For the text-containing cell, return its midpoint in (X, Y) coordinate format. 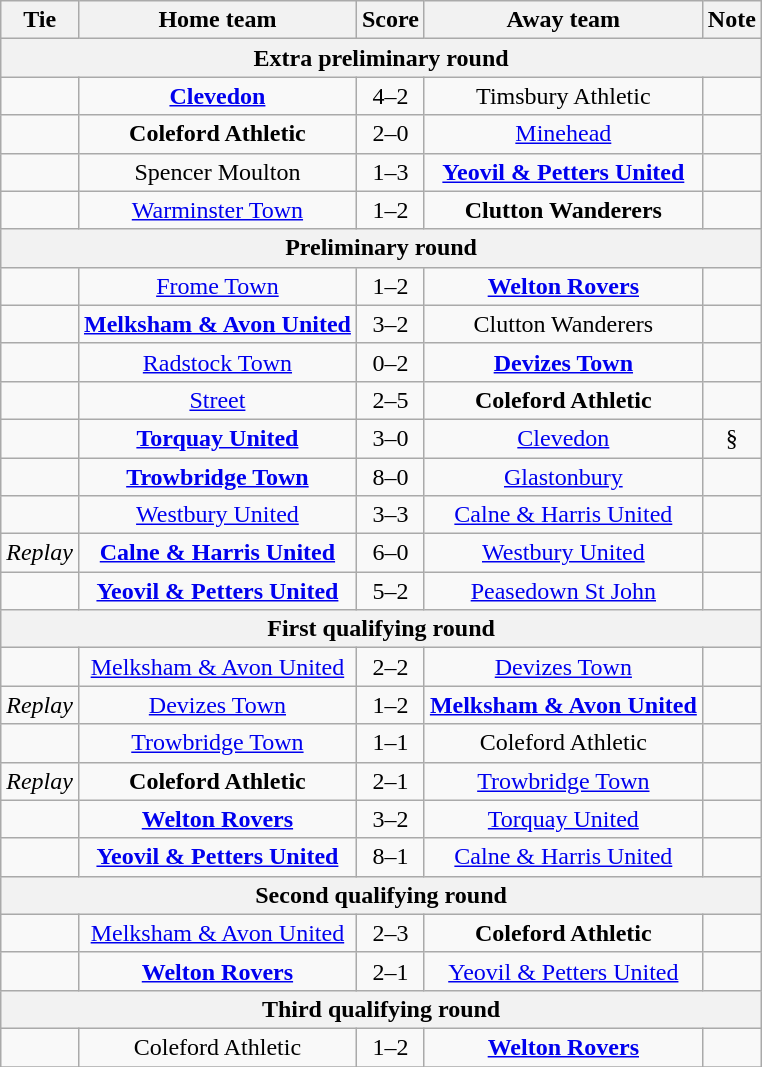
Timsbury Athletic (563, 96)
3–3 (390, 515)
§ (732, 438)
6–0 (390, 553)
Preliminary round (382, 248)
Third qualifying round (382, 1009)
Minehead (563, 134)
Warminster Town (217, 210)
5–2 (390, 591)
First qualifying round (382, 629)
Second qualifying round (382, 895)
8–1 (390, 857)
Frome Town (217, 286)
Note (732, 20)
0–2 (390, 362)
Glastonbury (563, 477)
1–3 (390, 172)
2–3 (390, 933)
Peasedown St John (563, 591)
Away team (563, 20)
1–1 (390, 743)
4–2 (390, 96)
3–0 (390, 438)
2–2 (390, 667)
2–0 (390, 134)
Extra preliminary round (382, 58)
2–5 (390, 400)
Tie (40, 20)
Radstock Town (217, 362)
Street (217, 400)
8–0 (390, 477)
Score (390, 20)
Home team (217, 20)
Spencer Moulton (217, 172)
